For the text-containing cell, return its midpoint in [x, y] coordinate format. 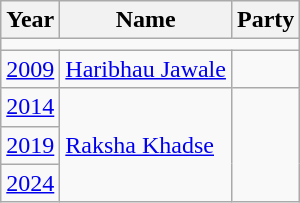
Haribhau Jawale [146, 69]
Party [265, 20]
2009 [30, 69]
2014 [30, 107]
Name [146, 20]
2019 [30, 145]
Year [30, 20]
Raksha Khadse [146, 145]
2024 [30, 183]
